Extract the (x, y) coordinate from the center of the cell holding the provided text.  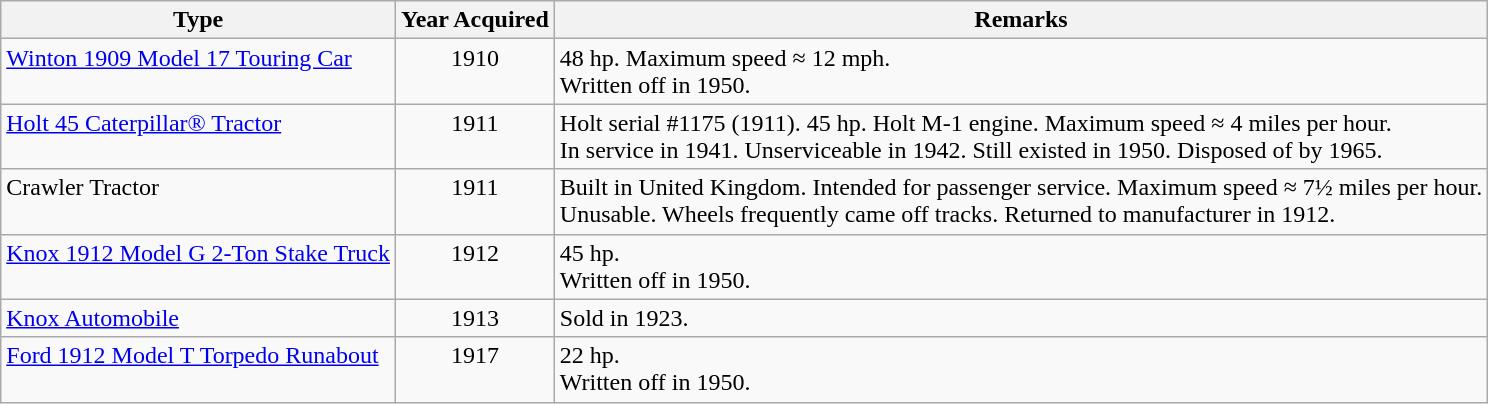
Crawler Tractor (198, 202)
45 hp.Written off in 1950. (1020, 266)
Sold in 1923. (1020, 318)
Holt 45 Caterpillar® Tractor (198, 136)
Ford 1912 Model T Torpedo Runabout (198, 370)
1912 (474, 266)
22 hp.Written off in 1950. (1020, 370)
Knox 1912 Model G 2-Ton Stake Truck (198, 266)
48 hp. Maximum speed ≈ 12 mph.Written off in 1950. (1020, 72)
1913 (474, 318)
1917 (474, 370)
Knox Automobile (198, 318)
Type (198, 20)
1910 (474, 72)
Winton 1909 Model 17 Touring Car (198, 72)
Year Acquired (474, 20)
Remarks (1020, 20)
